Output the (X, Y) coordinate of the center of the cell containing the given text.  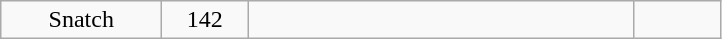
Snatch (82, 20)
142 (205, 20)
